Output the (x, y) coordinate of the center of the cell containing the given text.  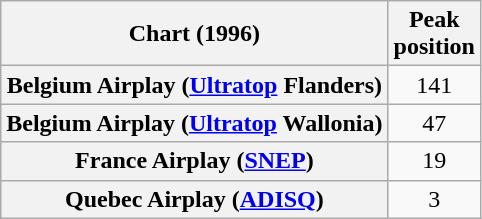
19 (434, 161)
Quebec Airplay (ADISQ) (194, 199)
47 (434, 123)
Chart (1996) (194, 34)
France Airplay (SNEP) (194, 161)
3 (434, 199)
Peakposition (434, 34)
Belgium Airplay (Ultratop Flanders) (194, 85)
Belgium Airplay (Ultratop Wallonia) (194, 123)
141 (434, 85)
